Pinpoint the cell where the given text exists, returning its [x, y] midpoint coordinate. 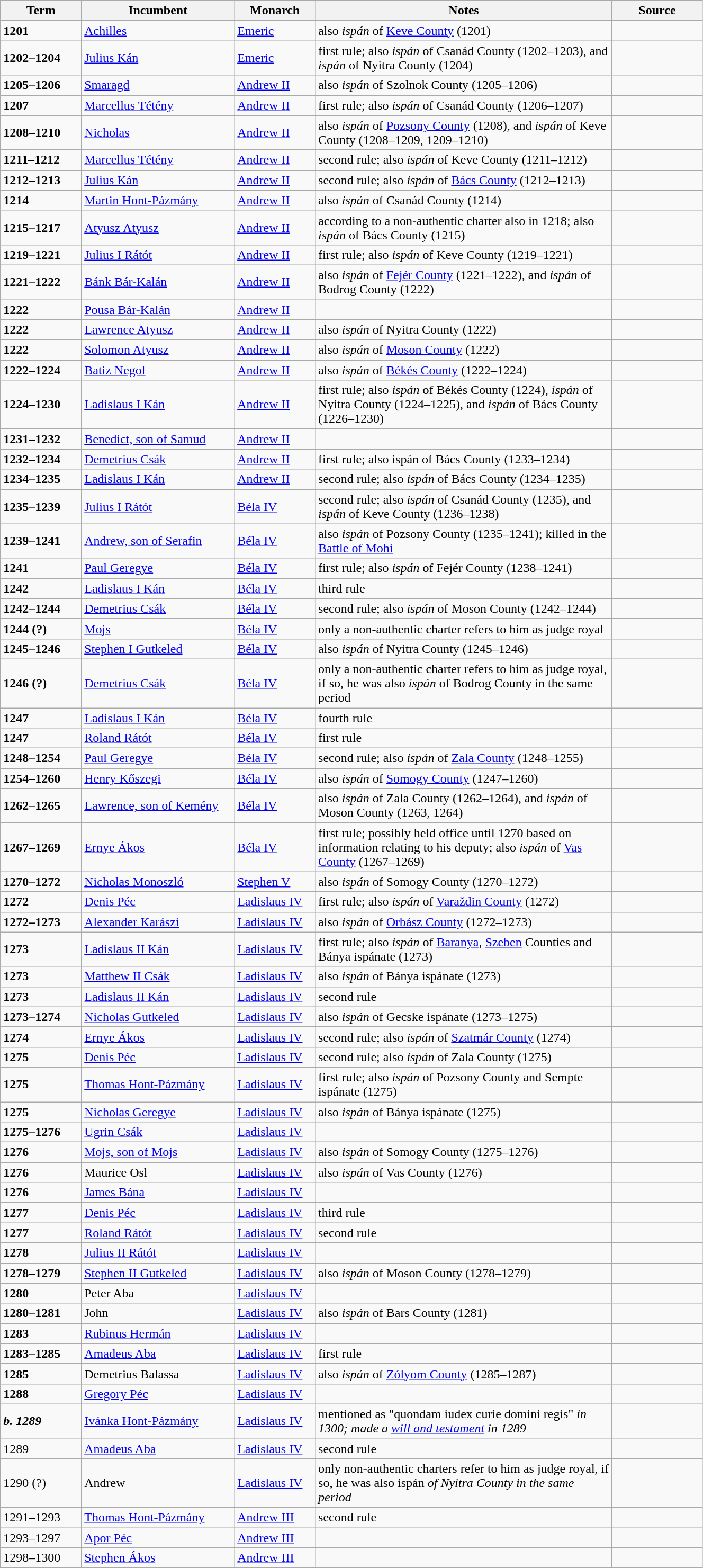
1212–1213 [41, 180]
1202–1204 [41, 58]
1231–1232 [41, 439]
also ispán of Gecske ispánate (1273–1275) [464, 1017]
1239–1241 [41, 541]
also ispán of Bars County (1281) [464, 1313]
Mojs, son of Mojs [158, 1152]
Notes [464, 11]
1246 (?) [41, 683]
also ispán of Bánya ispánate (1275) [464, 1112]
mentioned as "quondam iudex curie domini regis" in 1300; made a will and testament in 1289 [464, 1421]
Demetrius Balassa [158, 1374]
Bánk Bár-Kalán [158, 282]
1273–1274 [41, 1017]
1211–1212 [41, 160]
1267–1269 [41, 847]
Maurice Osl [158, 1172]
1274 [41, 1037]
second rule; also ispán of Zala County (1248–1255) [464, 758]
1290 (?) [41, 1483]
first rule; also ispán of Keve County (1219–1221) [464, 255]
also ispán of Pozsony County (1235–1241); killed in the Battle of Mohi [464, 541]
1270–1272 [41, 882]
1215–1217 [41, 228]
1224–1230 [41, 405]
1254–1260 [41, 778]
1235–1239 [41, 506]
Stephen Ákos [158, 1558]
Julius II Rátót [158, 1253]
Alexander Karászi [158, 922]
Ugrin Csák [158, 1132]
also ispán of Nyitra County (1245–1246) [464, 649]
Lawrence, son of Kemény [158, 806]
also ispán of Csanád County (1214) [464, 200]
1283–1285 [41, 1354]
also ispán of Békés County (1222–1224) [464, 370]
also ispán of Somogy County (1275–1276) [464, 1152]
Nicholas [158, 132]
second rule; also ispán of Bács County (1234–1235) [464, 479]
b. 1289 [41, 1421]
first rule; also ispán of Baranya, Szeben Counties and Bánya ispánate (1273) [464, 949]
second rule; also ispán of Moson County (1242–1244) [464, 608]
fourth rule [464, 718]
Nicholas Monoszló [158, 882]
only a non-authentic charter refers to him as judge royal, if so, he was also ispán of Bodrog County in the same period [464, 683]
1293–1297 [41, 1538]
1241 [41, 568]
John [158, 1313]
Gregory Péc [158, 1394]
second rule; also ispán of Keve County (1211–1212) [464, 160]
Mojs [158, 629]
1201 [41, 31]
Peter Aba [158, 1293]
first rule; also ispán of Bács County (1233–1234) [464, 459]
Ivánka Hont-Pázmány [158, 1421]
also ispán of Szolnok County (1205–1206) [464, 85]
Benedict, son of Samud [158, 439]
1285 [41, 1374]
first rule; possibly held office until 1270 based on information relating to his deputy; also ispán of Vas County (1267–1269) [464, 847]
1272 [41, 902]
Incumbent [158, 11]
1280 [41, 1293]
1248–1254 [41, 758]
1208–1210 [41, 132]
1278–1279 [41, 1273]
1205–1206 [41, 85]
Source [657, 11]
also ispán of Zala County (1262–1264), and ispán of Moson County (1263, 1264) [464, 806]
1242 [41, 588]
also ispán of Keve County (1201) [464, 31]
Martin Hont-Pázmány [158, 200]
1275–1276 [41, 1132]
Lawrence Atyusz [158, 330]
second rule; also ispán of Szatmár County (1274) [464, 1037]
1288 [41, 1394]
second rule; also ispán of Csanád County (1235), and ispán of Keve County (1236–1238) [464, 506]
also ispán of Vas County (1276) [464, 1172]
also ispán of Zólyom County (1285–1287) [464, 1374]
Henry Kőszegi [158, 778]
1221–1222 [41, 282]
1245–1246 [41, 649]
second rule; also ispán of Zala County (1275) [464, 1057]
Smaragd [158, 85]
first rule; also ispán of Csanád County (1202–1203), and ispán of Nyitra County (1204) [464, 58]
James Bána [158, 1193]
first rule; also ispán of Békés County (1224), ispán of Nyitra County (1224–1225), and ispán of Bács County (1226–1230) [464, 405]
only non-authentic charters refer to him as judge royal, if so, he was also ispán of Nyitra County in the same period [464, 1483]
Solomon Atyusz [158, 350]
first rule; also ispán of Pozsony County and Sempte ispánate (1275) [464, 1085]
first rule; also ispán of Csanád County (1206–1207) [464, 105]
first rule; also ispán of Fejér County (1238–1241) [464, 568]
second rule; also ispán of Bács County (1212–1213) [464, 180]
only a non-authentic charter refers to him as judge royal [464, 629]
1244 (?) [41, 629]
also ispán of Bánya ispánate (1273) [464, 976]
Stephen V [275, 882]
also ispán of Moson County (1222) [464, 350]
1298–1300 [41, 1558]
Apor Péc [158, 1538]
1242–1244 [41, 608]
Stephen II Gutkeled [158, 1273]
also ispán of Moson County (1278–1279) [464, 1273]
1207 [41, 105]
Stephen I Gutkeled [158, 649]
Andrew, son of Serafin [158, 541]
Nicholas Gutkeled [158, 1017]
Nicholas Geregye [158, 1112]
Pousa Bár-Kalán [158, 310]
first rule; also ispán of Varaždin County (1272) [464, 902]
1232–1234 [41, 459]
also ispán of Nyitra County (1222) [464, 330]
also ispán of Somogy County (1247–1260) [464, 778]
1278 [41, 1253]
Batiz Negol [158, 370]
Matthew II Csák [158, 976]
1272–1273 [41, 922]
Term [41, 11]
Andrew [158, 1483]
1289 [41, 1448]
1219–1221 [41, 255]
Atyusz Atyusz [158, 228]
Achilles [158, 31]
1214 [41, 200]
1262–1265 [41, 806]
Rubinus Hermán [158, 1333]
also ispán of Pozsony County (1208), and ispán of Keve County (1208–1209, 1209–1210) [464, 132]
Monarch [275, 11]
1234–1235 [41, 479]
1222–1224 [41, 370]
also ispán of Orbász County (1272–1273) [464, 922]
also ispán of Somogy County (1270–1272) [464, 882]
according to a non-authentic charter also in 1218; also ispán of Bács County (1215) [464, 228]
1280–1281 [41, 1313]
also ispán of Fejér County (1221–1222), and ispán of Bodrog County (1222) [464, 282]
1291–1293 [41, 1518]
1283 [41, 1333]
